Return the [X, Y] coordinate for the center point of the cell that contains the specified text.  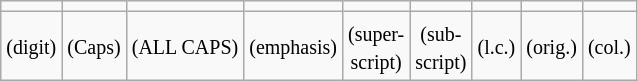
(orig.) [552, 46]
(ALL CAPS) [185, 46]
(l.c.) [496, 46]
(Caps) [94, 46]
(super-script) [376, 46]
(col.) [609, 46]
(sub-script) [441, 46]
(emphasis) [294, 46]
(digit) [32, 46]
